Return (X, Y) of the center of cell containing provided text 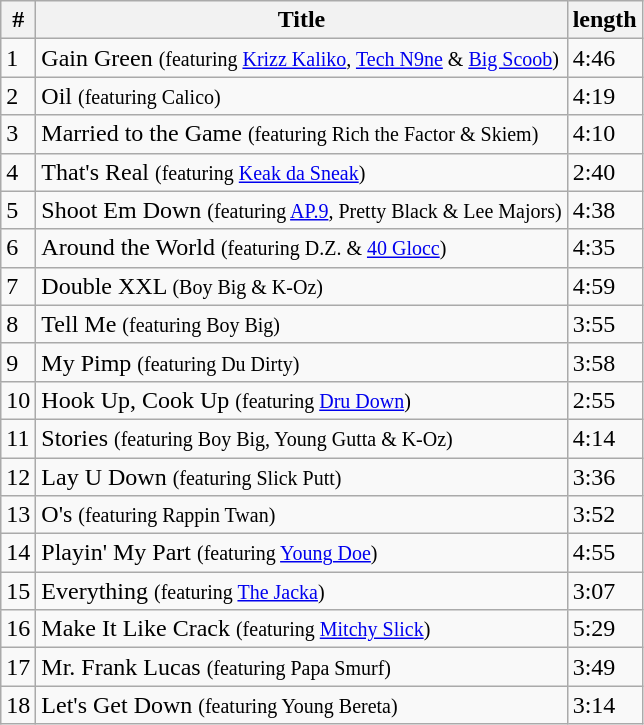
Tell Me (featuring Boy Big) (302, 324)
4 (18, 172)
3:36 (604, 477)
Shoot Em Down (featuring AP.9, Pretty Black & Lee Majors) (302, 210)
3:58 (604, 362)
Oil (featuring Calico) (302, 96)
Mr. Frank Lucas (featuring Papa Smurf) (302, 667)
2:40 (604, 172)
12 (18, 477)
2 (18, 96)
4:55 (604, 553)
Stories (featuring Boy Big, Young Gutta & K-Oz) (302, 438)
# (18, 20)
4:59 (604, 286)
Double XXL (Boy Big & K-Oz) (302, 286)
Around the World (featuring D.Z. & 40 Glocc) (302, 248)
3 (18, 134)
6 (18, 248)
Everything (featuring The Jacka) (302, 591)
length (604, 20)
15 (18, 591)
That's Real (featuring Keak da Sneak) (302, 172)
3:14 (604, 705)
5 (18, 210)
4:38 (604, 210)
3:52 (604, 515)
Make It Like Crack (featuring Mitchy Slick) (302, 629)
My Pimp (featuring Du Dirty) (302, 362)
Hook Up, Cook Up (featuring Dru Down) (302, 400)
13 (18, 515)
4:10 (604, 134)
Lay U Down (featuring Slick Putt) (302, 477)
1 (18, 58)
Title (302, 20)
7 (18, 286)
17 (18, 667)
3:55 (604, 324)
14 (18, 553)
11 (18, 438)
4:46 (604, 58)
8 (18, 324)
Let's Get Down (featuring Young Bereta) (302, 705)
Married to the Game (featuring Rich the Factor & Skiem) (302, 134)
4:35 (604, 248)
Playin' My Part (featuring Young Doe) (302, 553)
9 (18, 362)
10 (18, 400)
3:07 (604, 591)
4:19 (604, 96)
18 (18, 705)
16 (18, 629)
5:29 (604, 629)
2:55 (604, 400)
3:49 (604, 667)
Gain Green (featuring Krizz Kaliko, Tech N9ne & Big Scoob) (302, 58)
O's (featuring Rappin Twan) (302, 515)
4:14 (604, 438)
